Return the [X, Y] coordinate for the center point of the cell that contains the specified text.  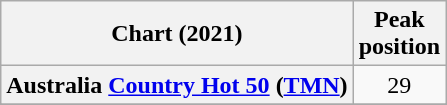
Peak position [399, 34]
29 [399, 85]
Chart (2021) [177, 34]
Australia Country Hot 50 (TMN) [177, 85]
